Identify which cell holds the provided text, then report its (X, Y) central coordinate. 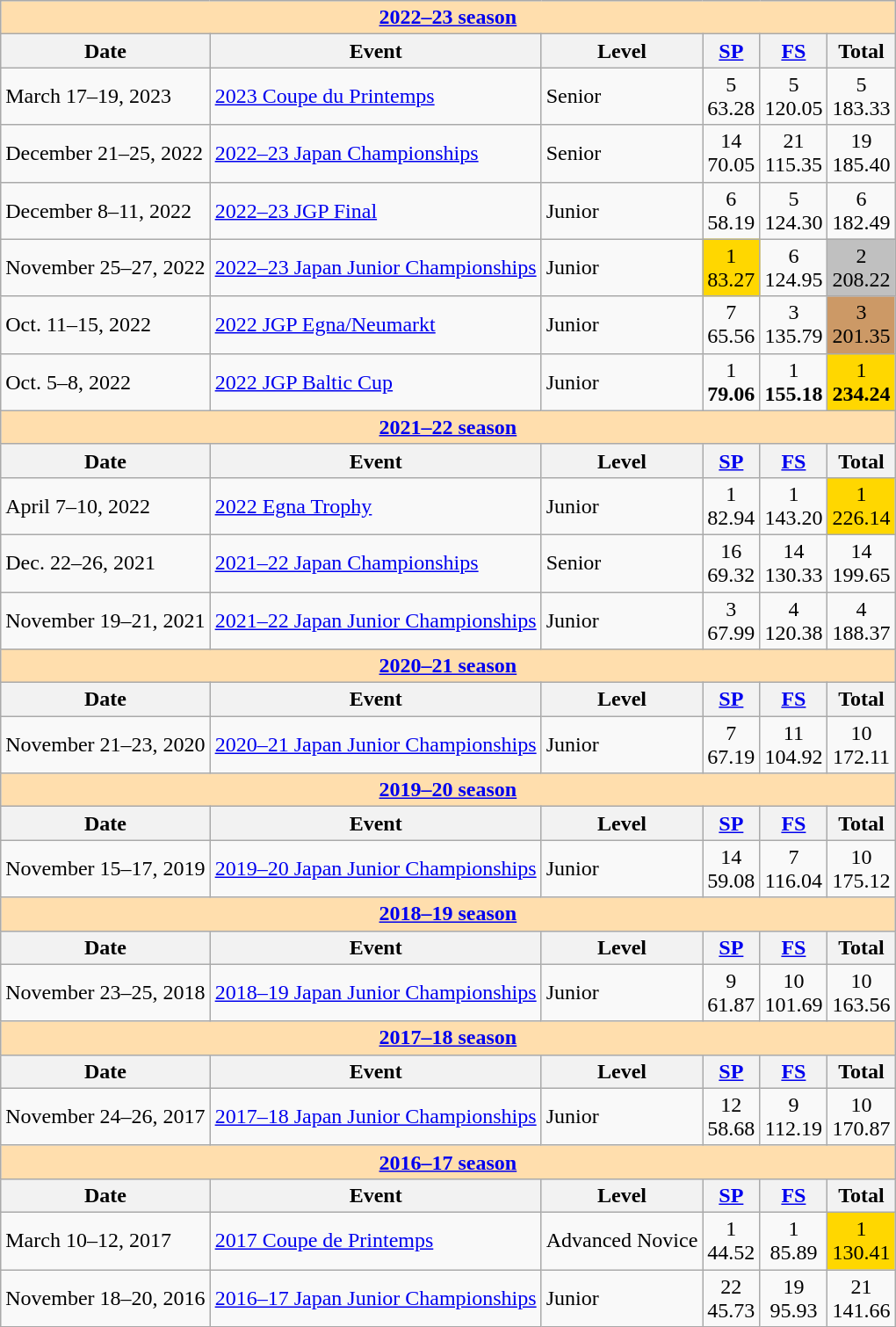
2016–17 Japan Junior Championships (376, 1297)
2022–23 season (448, 18)
2021–22 season (448, 427)
2022 Egna Trophy (376, 506)
19 95.93 (794, 1297)
2022 JGP Baltic Cup (376, 381)
14 70.05 (731, 153)
1 226.14 (861, 506)
19 185.40 (861, 153)
2017–18 Japan Junior Championships (376, 1116)
10 172.11 (861, 745)
1 130.41 (861, 1241)
2021–22 Japan Championships (376, 562)
22 45.73 (731, 1297)
5 120.05 (794, 97)
Dec. 22–26, 2021 (105, 562)
3 67.99 (731, 620)
2022–23 Japan Championships (376, 153)
March 17–19, 2023 (105, 97)
10 175.12 (861, 868)
November 23–25, 2018 (105, 993)
14 199.65 (861, 562)
7 67.19 (731, 745)
November 18–20, 2016 (105, 1297)
2018–19 season (448, 914)
April 7–10, 2022 (105, 506)
7 65.56 (731, 325)
6 58.19 (731, 211)
14 59.08 (731, 868)
1 234.24 (861, 381)
Advanced Novice (622, 1241)
December 8–11, 2022 (105, 211)
2023 Coupe du Printemps (376, 97)
2018–19 Japan Junior Championships (376, 993)
November 19–21, 2021 (105, 620)
6 182.49 (861, 211)
7 116.04 (794, 868)
14 130.33 (794, 562)
2017 Coupe de Printemps (376, 1241)
10 101.69 (794, 993)
6 124.95 (794, 267)
2019–20 Japan Junior Championships (376, 868)
2 208.22 (861, 267)
10 170.87 (861, 1116)
2022–23 JGP Final (376, 211)
1 82.94 (731, 506)
November 15–17, 2019 (105, 868)
March 10–12, 2017 (105, 1241)
1 79.06 (731, 381)
2022–23 Japan Junior Championships (376, 267)
16 69.32 (731, 562)
9 61.87 (731, 993)
21 115.35 (794, 153)
2016–17 season (448, 1162)
9 112.19 (794, 1116)
Oct. 11–15, 2022 (105, 325)
12 58.68 (731, 1116)
2020–21 Japan Junior Championships (376, 745)
2017–18 season (448, 1038)
1 155.18 (794, 381)
1 143.20 (794, 506)
2019–20 season (448, 790)
1 44.52 (731, 1241)
Oct. 5–8, 2022 (105, 381)
21 141.66 (861, 1297)
1 85.89 (794, 1241)
5 183.33 (861, 97)
November 21–23, 2020 (105, 745)
10 163.56 (861, 993)
December 21–25, 2022 (105, 153)
2020–21 season (448, 666)
4 188.37 (861, 620)
2022 JGP Egna/Neumarkt (376, 325)
3 201.35 (861, 325)
11 104.92 (794, 745)
1 83.27 (731, 267)
2021–22 Japan Junior Championships (376, 620)
November 25–27, 2022 (105, 267)
3 135.79 (794, 325)
5 124.30 (794, 211)
5 63.28 (731, 97)
November 24–26, 2017 (105, 1116)
4 120.38 (794, 620)
